For the text-containing cell, return its midpoint in (x, y) coordinate format. 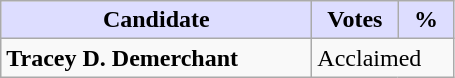
Candidate (156, 20)
Votes (355, 20)
Tracey D. Demerchant (156, 58)
% (426, 20)
Acclaimed (383, 58)
